Scan for the cell matching the given text and deliver its (X, Y) coordinate at center. 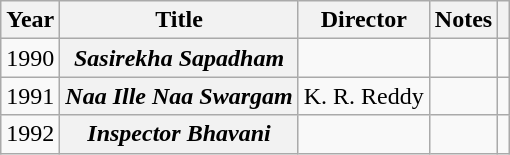
Notes (463, 20)
1991 (30, 96)
Naa Ille Naa Swargam (179, 96)
Title (179, 20)
1990 (30, 58)
Sasirekha Sapadham (179, 58)
Year (30, 20)
1992 (30, 134)
K. R. Reddy (364, 96)
Director (364, 20)
Inspector Bhavani (179, 134)
